Return (X, Y) of the center of cell containing provided text 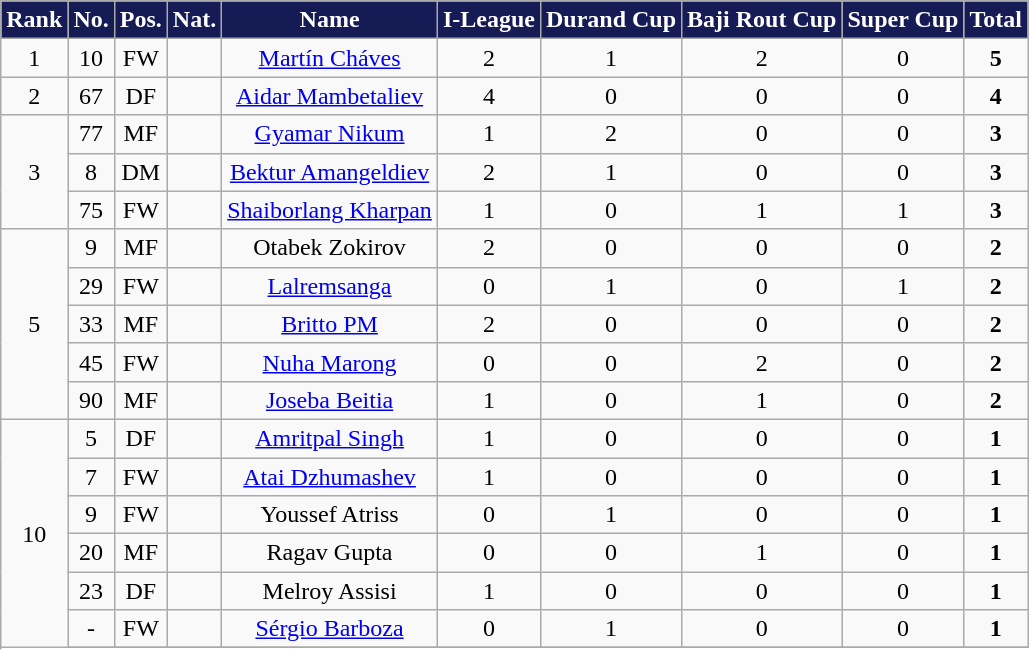
Britto PM (330, 324)
Otabek Zokirov (330, 248)
No. (91, 20)
Name (330, 20)
Nat. (194, 20)
Bektur Amangeldiev (330, 172)
Total (996, 20)
Lalremsanga (330, 286)
8 (91, 172)
Melroy Assisi (330, 591)
Sérgio Barboza (330, 629)
77 (91, 134)
Nuha Marong (330, 362)
- (91, 629)
Youssef Atriss (330, 515)
Amritpal Singh (330, 438)
7 (91, 477)
23 (91, 591)
Pos. (140, 20)
Martín Cháves (330, 58)
29 (91, 286)
33 (91, 324)
Durand Cup (610, 20)
Atai Dzhumashev (330, 477)
90 (91, 400)
67 (91, 96)
Shaiborlang Kharpan (330, 210)
Super Cup (903, 20)
DM (140, 172)
Joseba Beitia (330, 400)
45 (91, 362)
75 (91, 210)
Aidar Mambetaliev (330, 96)
Rank (34, 20)
I-League (488, 20)
20 (91, 553)
Baji Rout Cup (762, 20)
Gyamar Nikum (330, 134)
Ragav Gupta (330, 553)
